Return the [X, Y] coordinate for the center point of the cell that contains the specified text.  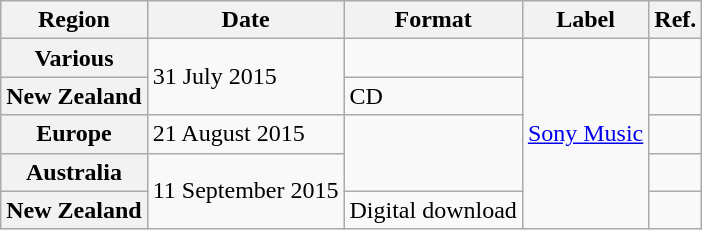
Region [74, 20]
11 September 2015 [246, 191]
Australia [74, 172]
31 July 2015 [246, 77]
Ref. [676, 20]
Sony Music [585, 134]
Label [585, 20]
21 August 2015 [246, 134]
Europe [74, 134]
Format [433, 20]
Various [74, 58]
CD [433, 96]
Date [246, 20]
Digital download [433, 210]
